Capture the cell that displays the provided text and extract its (x, y) central coordinate. 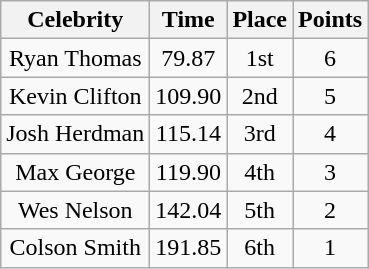
4 (330, 134)
5 (330, 96)
1 (330, 248)
79.87 (188, 58)
2 (330, 210)
Place (260, 20)
5th (260, 210)
119.90 (188, 172)
Points (330, 20)
Ryan Thomas (76, 58)
142.04 (188, 210)
191.85 (188, 248)
3rd (260, 134)
Kevin Clifton (76, 96)
Josh Herdman (76, 134)
Colson Smith (76, 248)
Max George (76, 172)
3 (330, 172)
Wes Nelson (76, 210)
6th (260, 248)
4th (260, 172)
Celebrity (76, 20)
1st (260, 58)
2nd (260, 96)
109.90 (188, 96)
115.14 (188, 134)
Time (188, 20)
6 (330, 58)
